Output the (X, Y) coordinate of the center of the cell containing the given text.  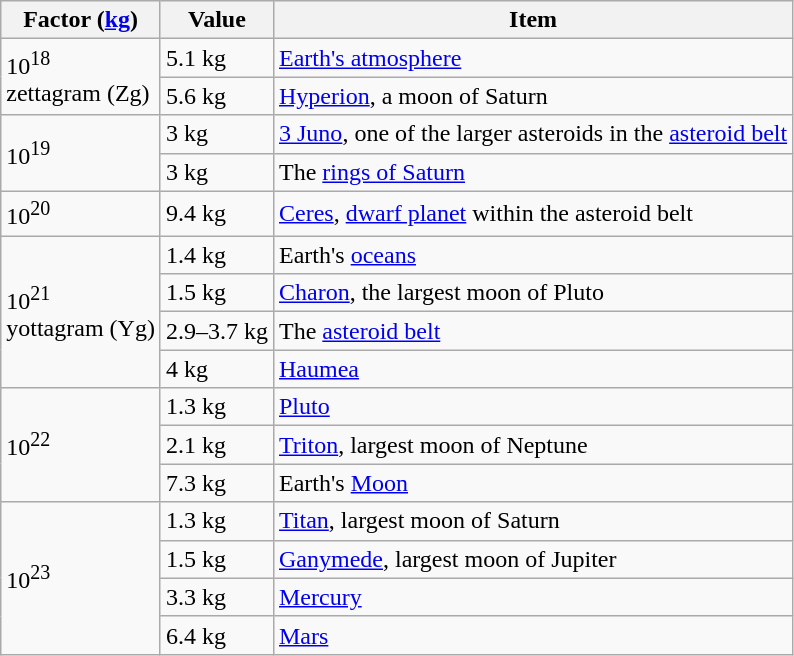
Hyperion, a moon of Saturn (532, 96)
The rings of Saturn (532, 172)
1021yottagram (Yg) (81, 312)
Charon, the largest moon of Pluto (532, 293)
1023 (81, 578)
Haumea (532, 369)
Pluto (532, 407)
9.4 kg (216, 214)
3 Juno, one of the larger asteroids in the asteroid belt (532, 134)
Ganymede, largest moon of Jupiter (532, 559)
Earth's atmosphere (532, 58)
Item (532, 20)
4 kg (216, 369)
1020 (81, 214)
Value (216, 20)
1022 (81, 445)
Ceres, dwarf planet within the asteroid belt (532, 214)
6.4 kg (216, 635)
Factor (kg) (81, 20)
The asteroid belt (532, 331)
5.1 kg (216, 58)
1019 (81, 153)
5.6 kg (216, 96)
7.3 kg (216, 483)
Mercury (532, 597)
1.4 kg (216, 255)
3.3 kg (216, 597)
Earth's oceans (532, 255)
Triton, largest moon of Neptune (532, 445)
2.9–3.7 kg (216, 331)
Earth's Moon (532, 483)
Mars (532, 635)
2.1 kg (216, 445)
1018zettagram (Zg) (81, 77)
Titan, largest moon of Saturn (532, 521)
